Identify which cell holds the provided text, then report its [X, Y] central coordinate. 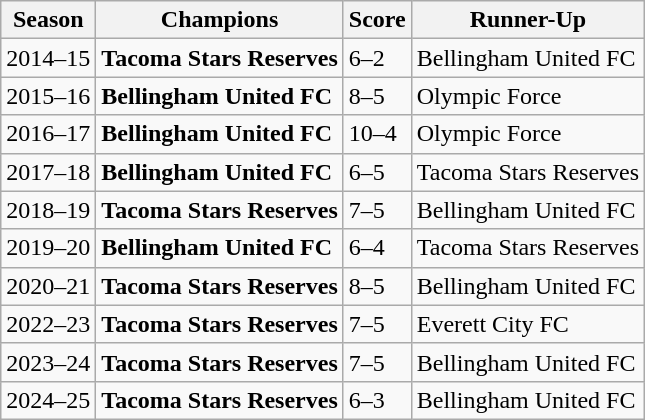
2018–19 [48, 210]
2014–15 [48, 58]
2019–20 [48, 248]
2017–18 [48, 172]
2020–21 [48, 286]
2023–24 [48, 362]
6–4 [377, 248]
6–3 [377, 400]
2024–25 [48, 400]
10–4 [377, 134]
Runner-Up [528, 20]
Everett City FC [528, 324]
Champions [220, 20]
2015–16 [48, 96]
2016–17 [48, 134]
2022–23 [48, 324]
6–5 [377, 172]
Score [377, 20]
6–2 [377, 58]
Season [48, 20]
